Pinpoint the cell where the given text exists, returning its (x, y) midpoint coordinate. 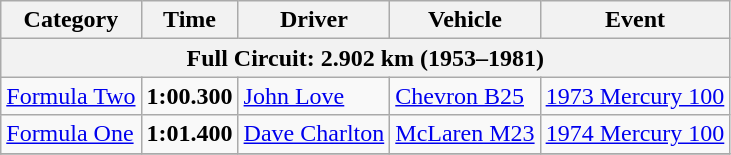
Time (190, 20)
Event (635, 20)
Formula One (71, 134)
Chevron B25 (465, 96)
1973 Mercury 100 (635, 96)
1:01.400 (190, 134)
Full Circuit: 2.902 km (1953–1981) (366, 58)
1974 Mercury 100 (635, 134)
Dave Charlton (314, 134)
John Love (314, 96)
Formula Two (71, 96)
Vehicle (465, 20)
1:00.300 (190, 96)
Category (71, 20)
McLaren M23 (465, 134)
Driver (314, 20)
